Pinpoint the cell where the given text exists, returning its (X, Y) midpoint coordinate. 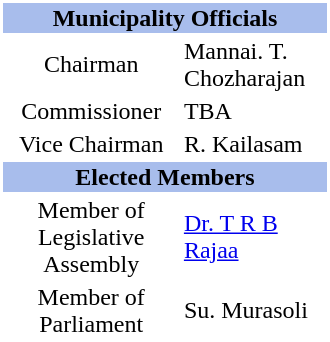
Member of Legislative Assembly (91, 237)
Chairman (91, 64)
Member of Parliament (91, 310)
TBA (254, 111)
Elected Members (165, 177)
Municipality Officials (165, 18)
R. Kailasam (254, 144)
Mannai. T. Chozharajan (254, 64)
Vice Chairman (91, 144)
Dr. T R B Rajaa (254, 237)
Su. Murasoli (254, 310)
Commissioner (91, 111)
